Return the (X, Y) coordinate for the center point of the cell that contains the specified text.  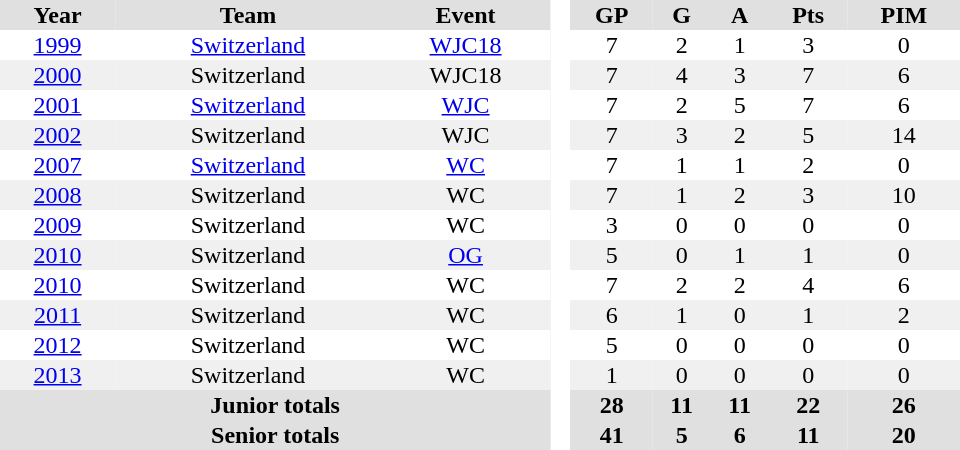
G (682, 15)
26 (904, 405)
Team (248, 15)
41 (612, 435)
2002 (58, 135)
2007 (58, 165)
2012 (58, 345)
Year (58, 15)
Senior totals (275, 435)
2001 (58, 105)
Event (466, 15)
28 (612, 405)
2008 (58, 195)
A (740, 15)
OG (466, 255)
GP (612, 15)
1999 (58, 45)
2009 (58, 225)
22 (808, 405)
Junior totals (275, 405)
14 (904, 135)
2013 (58, 375)
2000 (58, 75)
2011 (58, 315)
Pts (808, 15)
20 (904, 435)
PIM (904, 15)
10 (904, 195)
